Scan for the cell matching the given text and deliver its [x, y] coordinate at center. 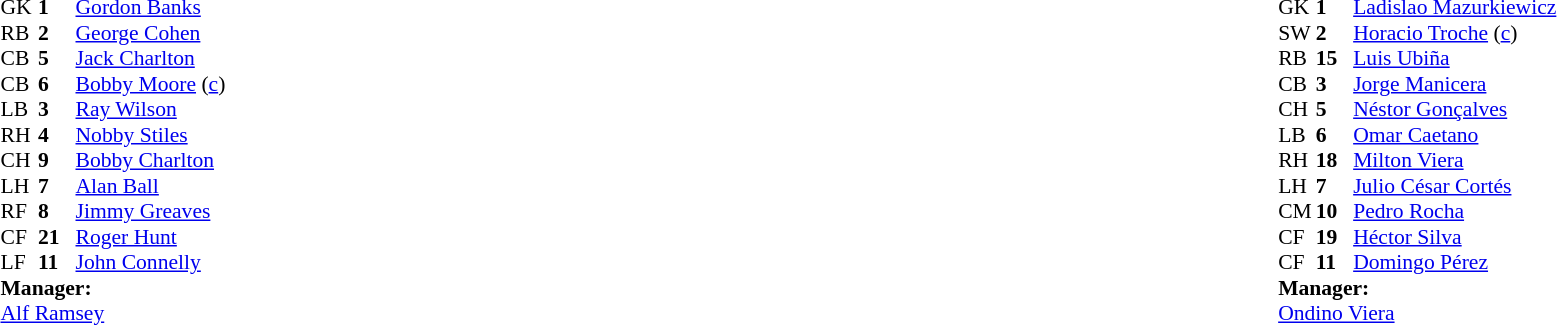
LF [19, 263]
15 [1335, 59]
Alan Ball [151, 186]
Néstor Gonçalves [1454, 109]
Omar Caetano [1454, 135]
Bobby Charlton [151, 161]
Nobby Stiles [151, 135]
George Cohen [151, 33]
18 [1335, 161]
Jack Charlton [151, 59]
Domingo Pérez [1454, 263]
Julio César Cortés [1454, 186]
4 [57, 135]
Bobby Moore (c) [151, 84]
CM [1297, 211]
John Connelly [151, 263]
Pedro Rocha [1454, 211]
SW [1297, 33]
Roger Hunt [151, 237]
8 [57, 211]
9 [57, 161]
19 [1335, 237]
10 [1335, 211]
RF [19, 211]
Ray Wilson [151, 109]
Milton Viera [1454, 161]
21 [57, 237]
Horacio Troche (c) [1454, 33]
Jorge Manicera [1454, 84]
Héctor Silva [1454, 237]
Luis Ubiña [1454, 59]
Jimmy Greaves [151, 211]
